Return the (X, Y) coordinate for the center point of the cell that contains the specified text.  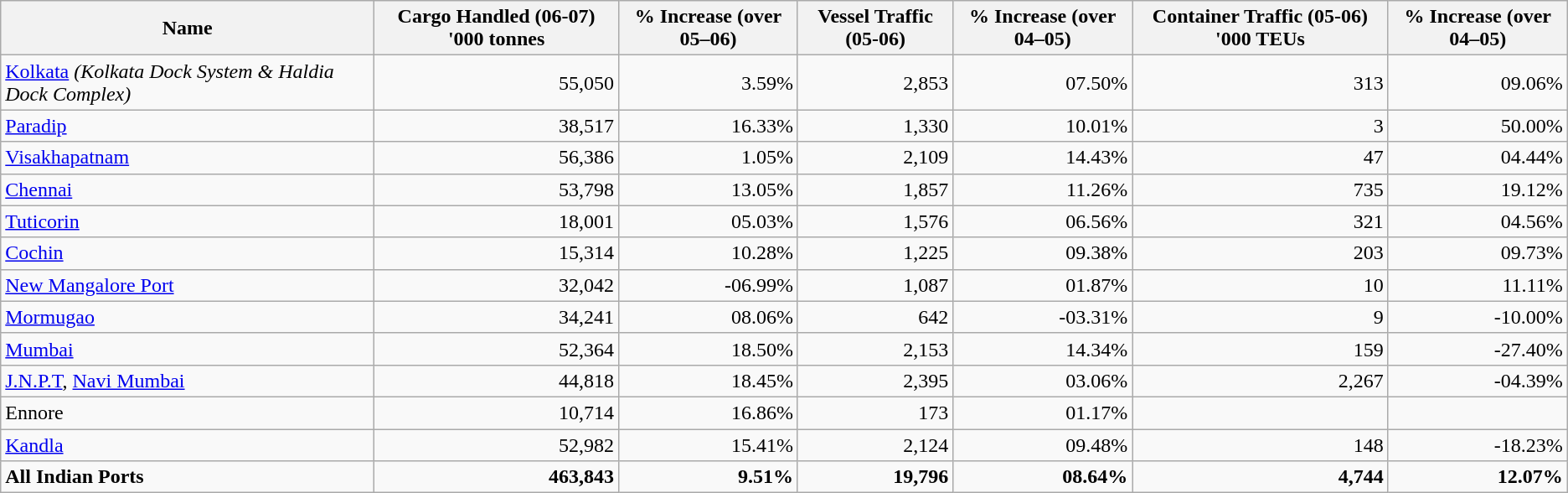
47 (1261, 158)
55,050 (497, 82)
3 (1261, 126)
14.34% (1043, 349)
Cochin (188, 253)
53,798 (497, 189)
09.48% (1043, 445)
1,330 (874, 126)
Kandla (188, 445)
% Increase (over 05–06) (709, 29)
-04.39% (1478, 381)
34,241 (497, 317)
Visakhapatnam (188, 158)
203 (1261, 253)
1,225 (874, 253)
04.44% (1478, 158)
04.56% (1478, 221)
Container Traffic (05-06) '000 TEUs (1261, 29)
08.64% (1043, 477)
18.45% (709, 381)
642 (874, 317)
09.73% (1478, 253)
313 (1261, 82)
14.43% (1043, 158)
-18.23% (1478, 445)
9.51% (709, 477)
Chennai (188, 189)
01.17% (1043, 413)
159 (1261, 349)
19,796 (874, 477)
16.33% (709, 126)
-27.40% (1478, 349)
Tuticorin (188, 221)
18,001 (497, 221)
10,714 (497, 413)
10 (1261, 285)
New Mangalore Port (188, 285)
07.50% (1043, 82)
1.05% (709, 158)
44,818 (497, 381)
1,857 (874, 189)
All Indian Ports (188, 477)
13.05% (709, 189)
J.N.P.T, Navi Mumbai (188, 381)
735 (1261, 189)
05.03% (709, 221)
52,982 (497, 445)
Cargo Handled (06-07) '000 tonnes (497, 29)
Mumbai (188, 349)
16.86% (709, 413)
06.56% (1043, 221)
09.06% (1478, 82)
15.41% (709, 445)
Mormugao (188, 317)
Kolkata (Kolkata Dock System & Haldia Dock Complex) (188, 82)
52,364 (497, 349)
173 (874, 413)
Ennore (188, 413)
Paradip (188, 126)
-10.00% (1478, 317)
463,843 (497, 477)
56,386 (497, 158)
2,109 (874, 158)
-06.99% (709, 285)
11.11% (1478, 285)
11.26% (1043, 189)
3.59% (709, 82)
12.07% (1478, 477)
2,153 (874, 349)
08.06% (709, 317)
321 (1261, 221)
Name (188, 29)
9 (1261, 317)
-03.31% (1043, 317)
1,087 (874, 285)
15,314 (497, 253)
38,517 (497, 126)
2,395 (874, 381)
32,042 (497, 285)
19.12% (1478, 189)
01.87% (1043, 285)
50.00% (1478, 126)
2,124 (874, 445)
2,853 (874, 82)
2,267 (1261, 381)
10.01% (1043, 126)
09.38% (1043, 253)
18.50% (709, 349)
Vessel Traffic (05-06) (874, 29)
10.28% (709, 253)
148 (1261, 445)
1,576 (874, 221)
4,744 (1261, 477)
03.06% (1043, 381)
